Return [X, Y] of the center of cell containing provided text 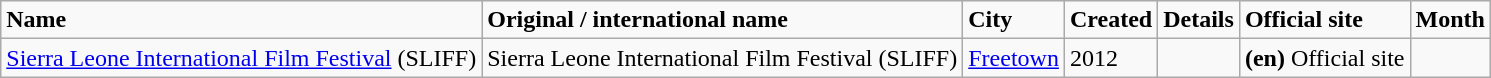
Details [1199, 20]
Official site [1324, 20]
Created [1110, 20]
Month [1450, 20]
Freetown [1014, 58]
(en) Official site [1324, 58]
City [1014, 20]
Name [242, 20]
2012 [1110, 58]
Original / international name [722, 20]
